Provide the [X, Y] coordinate of the cell's center where the given text is located.  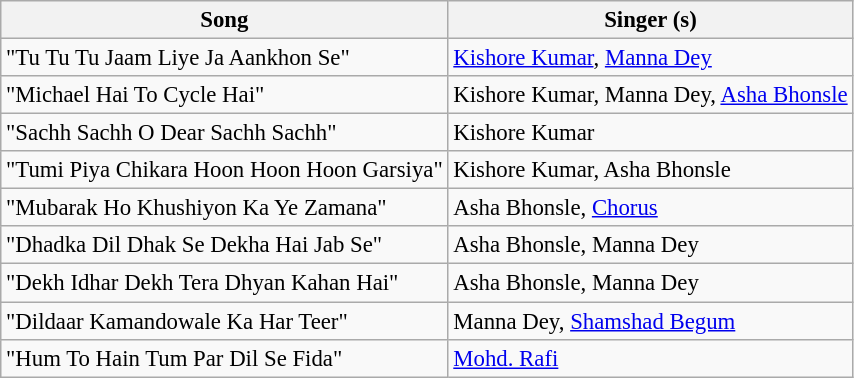
Song [224, 20]
"Michael Hai To Cycle Hai" [224, 95]
"Dekh Idhar Dekh Tera Dhyan Kahan Hai" [224, 283]
Manna Dey, Shamshad Begum [650, 321]
Kishore Kumar, Manna Dey [650, 58]
"Sachh Sachh O Dear Sachh Sachh" [224, 133]
"Tu Tu Tu Jaam Liye Ja Aankhon Se" [224, 58]
"Mubarak Ho Khushiyon Ka Ye Zamana" [224, 208]
Singer (s) [650, 20]
Asha Bhonsle, Chorus [650, 208]
"Dhadka Dil Dhak Se Dekha Hai Jab Se" [224, 245]
"Dildaar Kamandowale Ka Har Teer" [224, 321]
Kishore Kumar [650, 133]
"Tumi Piya Chikara Hoon Hoon Hoon Garsiya" [224, 170]
Kishore Kumar, Manna Dey, Asha Bhonsle [650, 95]
"Hum To Hain Tum Par Dil Se Fida" [224, 358]
Kishore Kumar, Asha Bhonsle [650, 170]
Mohd. Rafi [650, 358]
